Return (X, Y) of the center of cell containing provided text 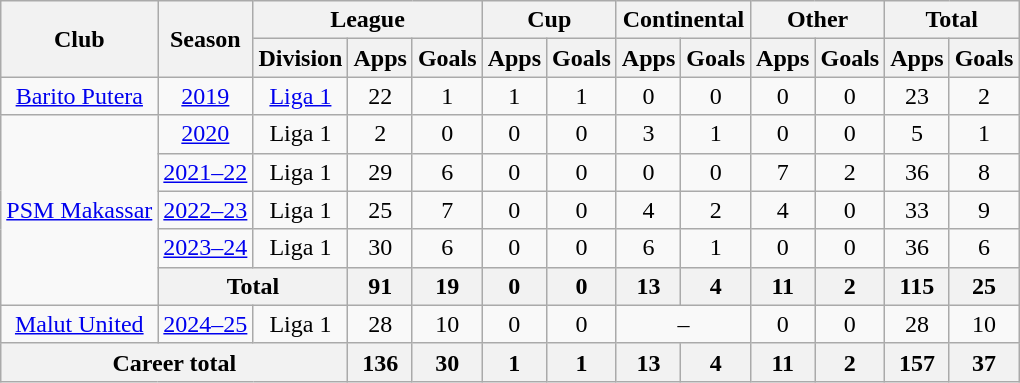
37 (984, 362)
136 (380, 362)
2022–23 (206, 210)
League (368, 20)
23 (917, 96)
115 (917, 286)
2019 (206, 96)
Division (300, 58)
91 (380, 286)
Other (818, 20)
Barito Putera (80, 96)
8 (984, 172)
PSM Makassar (80, 210)
5 (917, 134)
Season (206, 39)
9 (984, 210)
– (683, 324)
2023–24 (206, 248)
Continental (683, 20)
Career total (174, 362)
3 (648, 134)
Malut United (80, 324)
2021–22 (206, 172)
2024–25 (206, 324)
22 (380, 96)
29 (380, 172)
157 (917, 362)
2020 (206, 134)
Cup (549, 20)
Club (80, 39)
33 (917, 210)
19 (447, 286)
